Search for the cell housing the specified text and yield its [X, Y] center coordinate. 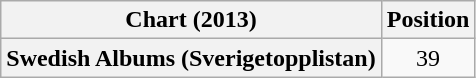
Swedish Albums (Sverigetopplistan) [191, 58]
39 [428, 58]
Chart (2013) [191, 20]
Position [428, 20]
